Scan for the cell matching the given text and deliver its [x, y] coordinate at center. 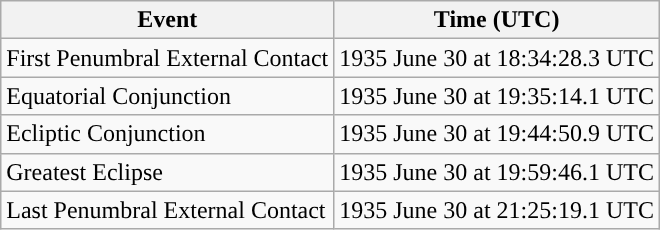
1935 June 30 at 19:59:46.1 UTC [497, 172]
1935 June 30 at 18:34:28.3 UTC [497, 58]
Event [168, 20]
1935 June 30 at 19:35:14.1 UTC [497, 96]
1935 June 30 at 19:44:50.9 UTC [497, 134]
Greatest Eclipse [168, 172]
Last Penumbral External Contact [168, 210]
Equatorial Conjunction [168, 96]
Time (UTC) [497, 20]
First Penumbral External Contact [168, 58]
Ecliptic Conjunction [168, 134]
1935 June 30 at 21:25:19.1 UTC [497, 210]
